Find where the given text appears and provide that cell's center as (x, y) coordinate. 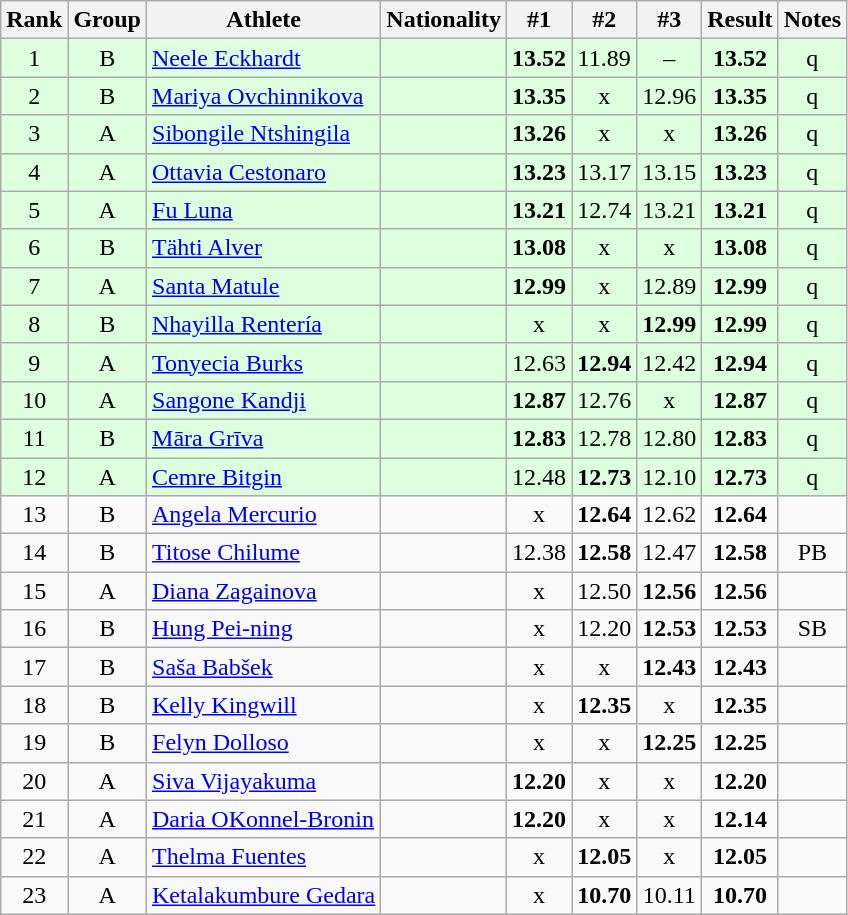
12.76 (604, 400)
15 (34, 591)
10 (34, 400)
17 (34, 667)
19 (34, 743)
9 (34, 362)
12.96 (670, 96)
12.89 (670, 286)
Sangone Kandji (264, 400)
13.17 (604, 172)
13 (34, 515)
#3 (670, 20)
Felyn Dolloso (264, 743)
Daria OKonnel-Bronin (264, 819)
3 (34, 134)
Siva Vijayakuma (264, 781)
12.63 (540, 362)
12.14 (740, 819)
12.48 (540, 477)
12.10 (670, 477)
12.80 (670, 438)
11 (34, 438)
2 (34, 96)
Nationality (444, 20)
13.15 (670, 172)
Nhayilla Rentería (264, 324)
Ketalakumbure Gedara (264, 895)
5 (34, 210)
Tähti Alver (264, 248)
Santa Matule (264, 286)
Hung Pei-ning (264, 629)
Rank (34, 20)
11.89 (604, 58)
6 (34, 248)
12.62 (670, 515)
7 (34, 286)
PB (812, 553)
14 (34, 553)
Group (108, 20)
Sibongile Ntshingila (264, 134)
4 (34, 172)
Kelly Kingwill (264, 705)
Neele Eckhardt (264, 58)
21 (34, 819)
Tonyecia Burks (264, 362)
Athlete (264, 20)
Titose Chilume (264, 553)
Mariya Ovchinnikova (264, 96)
#1 (540, 20)
SB (812, 629)
12.74 (604, 210)
8 (34, 324)
Thelma Fuentes (264, 857)
12.38 (540, 553)
23 (34, 895)
Cemre Bitgin (264, 477)
Angela Mercurio (264, 515)
Result (740, 20)
12 (34, 477)
Diana Zagainova (264, 591)
– (670, 58)
22 (34, 857)
Notes (812, 20)
16 (34, 629)
Ottavia Cestonaro (264, 172)
Saša Babšek (264, 667)
1 (34, 58)
#2 (604, 20)
12.47 (670, 553)
10.11 (670, 895)
12.42 (670, 362)
18 (34, 705)
Māra Grīva (264, 438)
Fu Luna (264, 210)
20 (34, 781)
12.78 (604, 438)
12.50 (604, 591)
